Pinpoint the cell where the given text exists, returning its [x, y] midpoint coordinate. 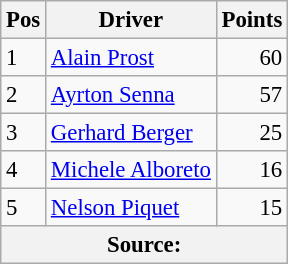
5 [24, 208]
16 [252, 170]
Driver [132, 20]
Pos [24, 20]
60 [252, 58]
57 [252, 95]
1 [24, 58]
15 [252, 208]
Michele Alboreto [132, 170]
Points [252, 20]
3 [24, 133]
Nelson Piquet [132, 208]
Alain Prost [132, 58]
2 [24, 95]
25 [252, 133]
Gerhard Berger [132, 133]
Ayrton Senna [132, 95]
Source: [144, 245]
4 [24, 170]
